Extract the [X, Y] coordinate from the center of the cell holding the provided text.  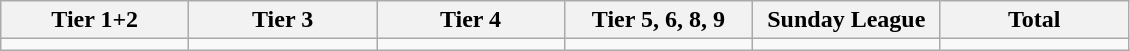
Sunday League [846, 20]
Tier 4 [471, 20]
Tier 5, 6, 8, 9 [658, 20]
Tier 1+2 [95, 20]
Total [1034, 20]
Tier 3 [283, 20]
